For the text-containing cell, return its midpoint in [X, Y] coordinate format. 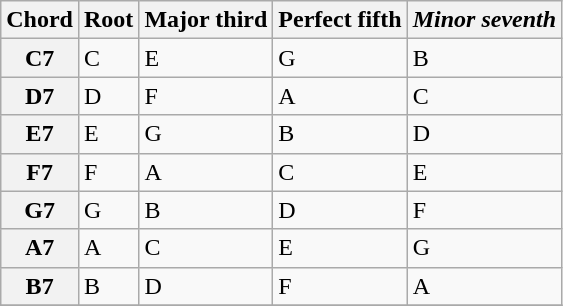
G7 [40, 210]
Major third [206, 20]
Perfect fifth [340, 20]
D7 [40, 96]
Chord [40, 20]
A7 [40, 248]
C7 [40, 58]
B7 [40, 286]
F7 [40, 172]
Root [108, 20]
Minor seventh [484, 20]
E7 [40, 134]
